Determine the [X, Y] coordinate at the center of the cell enclosing the given text.  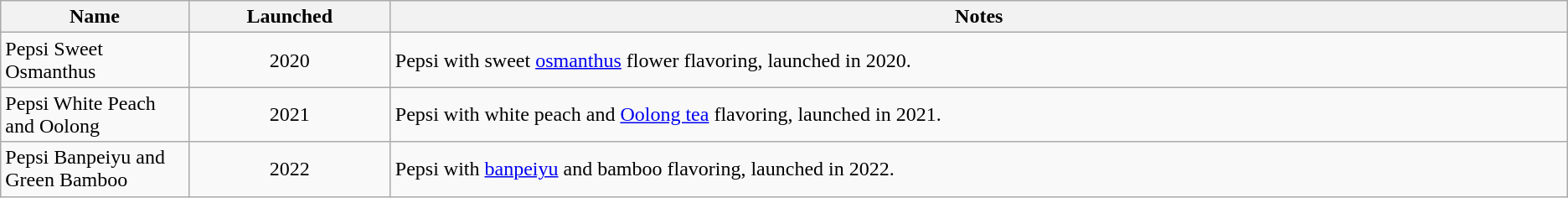
Pepsi Sweet Osmanthus [95, 60]
Pepsi White Peach and Oolong [95, 114]
Name [95, 17]
2021 [290, 114]
2020 [290, 60]
Launched [290, 17]
Notes [978, 17]
Pepsi with white peach and Oolong tea flavoring, launched in 2021. [978, 114]
Pepsi Banpeiyu and Green Bamboo [95, 169]
2022 [290, 169]
Pepsi with sweet osmanthus flower flavoring, launched in 2020. [978, 60]
Pepsi with banpeiyu and bamboo flavoring, launched in 2022. [978, 169]
